Scan for the cell matching the given text and deliver its [X, Y] coordinate at center. 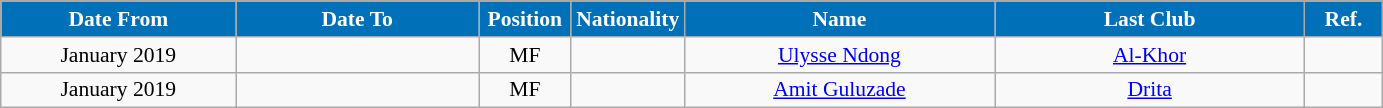
Ulysse Ndong [839, 55]
Position [524, 19]
Ref. [1344, 19]
Date From [118, 19]
Nationality [628, 19]
Name [839, 19]
Amit Guluzade [839, 90]
Drita [1150, 90]
Al-Khor [1150, 55]
Date To [358, 19]
Last Club [1150, 19]
